Provide the [x, y] coordinate of the cell's center where the given text is located.  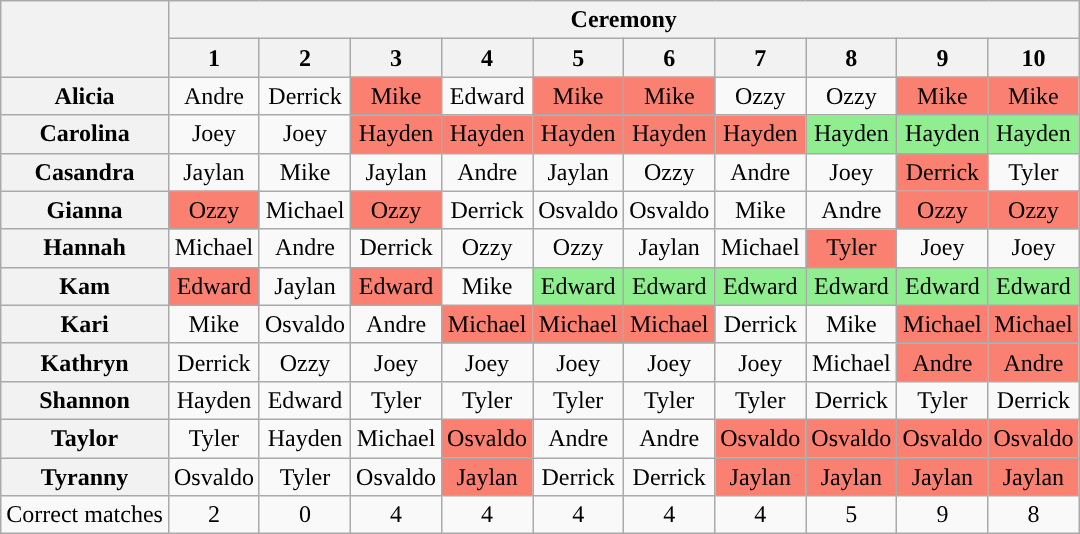
Casandra [85, 172]
Kari [85, 324]
6 [670, 58]
Kam [85, 286]
10 [1034, 58]
Hannah [85, 248]
Alicia [85, 96]
Correct matches [85, 515]
1 [214, 58]
7 [760, 58]
Kathryn [85, 362]
Gianna [85, 210]
3 [396, 58]
Ceremony [624, 20]
0 [304, 515]
Carolina [85, 134]
Shannon [85, 400]
Taylor [85, 438]
Tyranny [85, 477]
